Capture the cell that displays the provided text and extract its [X, Y] central coordinate. 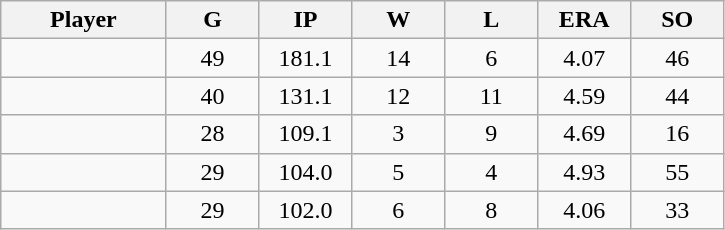
102.0 [306, 210]
G [212, 20]
55 [678, 172]
28 [212, 134]
4 [492, 172]
ERA [584, 20]
IP [306, 20]
9 [492, 134]
44 [678, 96]
4.69 [584, 134]
40 [212, 96]
16 [678, 134]
W [398, 20]
131.1 [306, 96]
SO [678, 20]
Player [84, 20]
3 [398, 134]
12 [398, 96]
11 [492, 96]
4.59 [584, 96]
8 [492, 210]
4.06 [584, 210]
181.1 [306, 58]
104.0 [306, 172]
5 [398, 172]
14 [398, 58]
4.07 [584, 58]
49 [212, 58]
4.93 [584, 172]
L [492, 20]
33 [678, 210]
46 [678, 58]
109.1 [306, 134]
